Pinpoint the cell where the given text exists, returning its (x, y) midpoint coordinate. 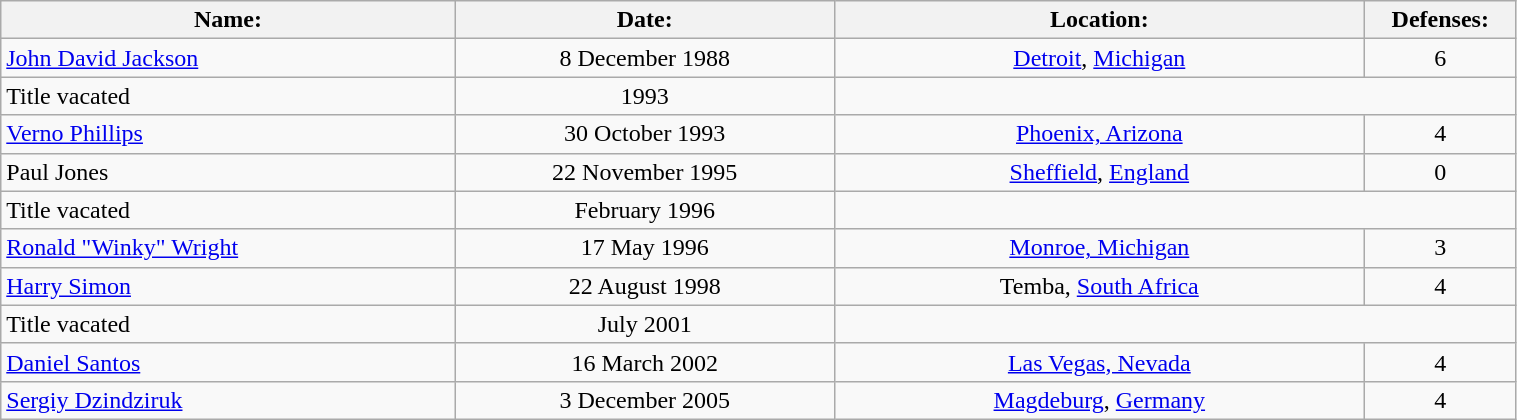
Detroit, Michigan (1099, 58)
22 August 1998 (644, 286)
Sheffield, England (1099, 172)
8 December 1988 (644, 58)
17 May 1996 (644, 248)
16 March 2002 (644, 362)
0 (1440, 172)
Phoenix, Arizona (1099, 134)
February 1996 (644, 210)
3 (1440, 248)
Date: (644, 20)
Daniel Santos (228, 362)
John David Jackson (228, 58)
Location: (1099, 20)
Magdeburg, Germany (1099, 400)
Sergiy Dzindziruk (228, 400)
Temba, South Africa (1099, 286)
30 October 1993 (644, 134)
22 November 1995 (644, 172)
Paul Jones (228, 172)
Harry Simon (228, 286)
July 2001 (644, 324)
6 (1440, 58)
1993 (644, 96)
Name: (228, 20)
3 December 2005 (644, 400)
Verno Phillips (228, 134)
Las Vegas, Nevada (1099, 362)
Defenses: (1440, 20)
Ronald "Winky" Wright (228, 248)
Monroe, Michigan (1099, 248)
